For the text-containing cell, return its midpoint in (x, y) coordinate format. 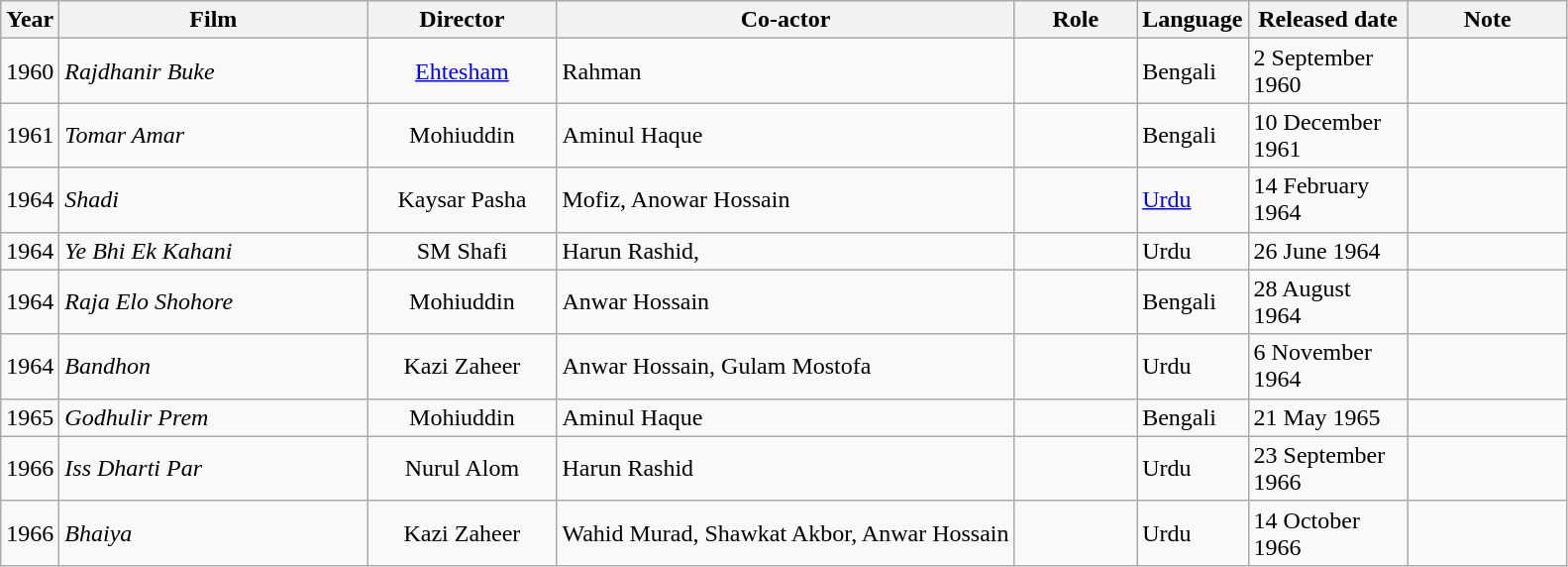
Released date (1327, 20)
Iss Dharti Par (214, 468)
Nurul Alom (462, 468)
Godhulir Prem (214, 417)
Bandhon (214, 367)
1965 (30, 417)
Language (1193, 20)
Director (462, 20)
Rajdhanir Buke (214, 71)
SM Shafi (462, 251)
Raja Elo Shohore (214, 301)
Co-actor (785, 20)
Anwar Hossain (785, 301)
1960 (30, 71)
Year (30, 20)
Anwar Hossain, Gulam Mostofa (785, 367)
Ehtesham (462, 71)
14 October 1966 (1327, 533)
23 September 1966 (1327, 468)
Harun Rashid, (785, 251)
14 February 1964 (1327, 200)
Note (1488, 20)
Role (1076, 20)
1961 (30, 135)
Mofiz, Anowar Hossain (785, 200)
Shadi (214, 200)
21 May 1965 (1327, 417)
Tomar Amar (214, 135)
26 June 1964 (1327, 251)
Kaysar Pasha (462, 200)
28 August 1964 (1327, 301)
10 December 1961 (1327, 135)
6 November 1964 (1327, 367)
Bhaiya (214, 533)
Rahman (785, 71)
Film (214, 20)
2 September 1960 (1327, 71)
Ye Bhi Ek Kahani (214, 251)
Wahid Murad, Shawkat Akbor, Anwar Hossain (785, 533)
Harun Rashid (785, 468)
